Return the [x, y] coordinate for the center point of the cell that contains the specified text.  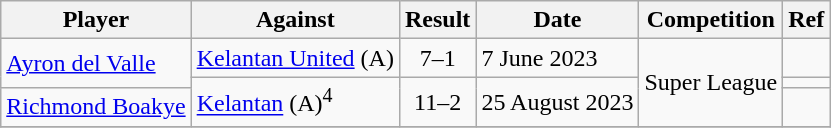
Ref [806, 20]
Kelantan United (A) [295, 58]
Richmond Boakye [96, 107]
25 August 2023 [558, 102]
7 June 2023 [558, 58]
Player [96, 20]
Against [295, 20]
7–1 [437, 58]
Date [558, 20]
Competition [711, 20]
Result [437, 20]
Kelantan (A)4 [295, 102]
Ayron del Valle [96, 64]
Super League [711, 82]
11–2 [437, 102]
